From the cell containing the given text, extract its center point as [X, Y] coordinate. 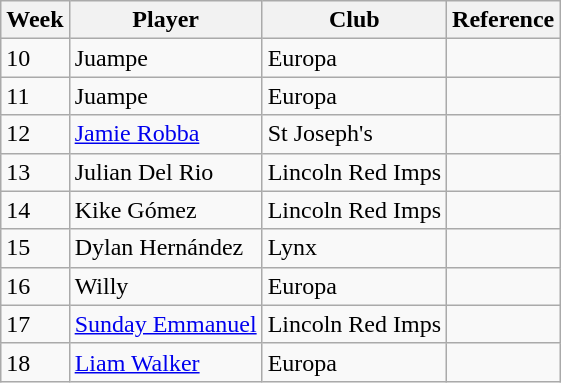
12 [35, 134]
Liam Walker [166, 362]
13 [35, 172]
Jamie Robba [166, 134]
10 [35, 58]
Dylan Hernández [166, 248]
15 [35, 248]
Kike Gómez [166, 210]
Reference [504, 20]
14 [35, 210]
Sunday Emmanuel [166, 324]
11 [35, 96]
St Joseph's [354, 134]
Willy [166, 286]
Lynx [354, 248]
Week [35, 20]
18 [35, 362]
Player [166, 20]
Club [354, 20]
Julian Del Rio [166, 172]
17 [35, 324]
16 [35, 286]
